Locate the cell with the specified text and output its (x, y) center coordinate. 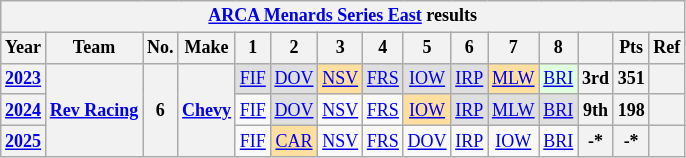
2 (294, 48)
Pts (631, 48)
Make (207, 48)
2023 (24, 78)
Rev Racing (94, 110)
351 (631, 78)
3 (340, 48)
Ref (667, 48)
5 (427, 48)
9th (596, 110)
7 (514, 48)
2025 (24, 140)
2024 (24, 110)
ARCA Menards Series East results (343, 16)
Chevy (207, 110)
8 (558, 48)
3rd (596, 78)
4 (384, 48)
198 (631, 110)
No. (160, 48)
Team (94, 48)
CAR (294, 140)
Year (24, 48)
1 (252, 48)
